Return the (x, y) coordinate for the center point of the cell that contains the specified text.  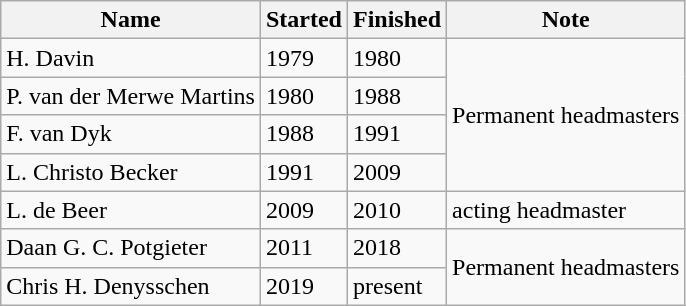
2011 (304, 248)
present (396, 286)
acting headmaster (566, 210)
1979 (304, 58)
Started (304, 20)
Note (566, 20)
Finished (396, 20)
L. Christo Becker (131, 172)
Daan G. C. Potgieter (131, 248)
2019 (304, 286)
H. Davin (131, 58)
2018 (396, 248)
L. de Beer (131, 210)
P. van der Merwe Martins (131, 96)
Chris H. Denysschen (131, 286)
2010 (396, 210)
F. van Dyk (131, 134)
Name (131, 20)
